Find where the given text appears and provide that cell's center as [X, Y] coordinate. 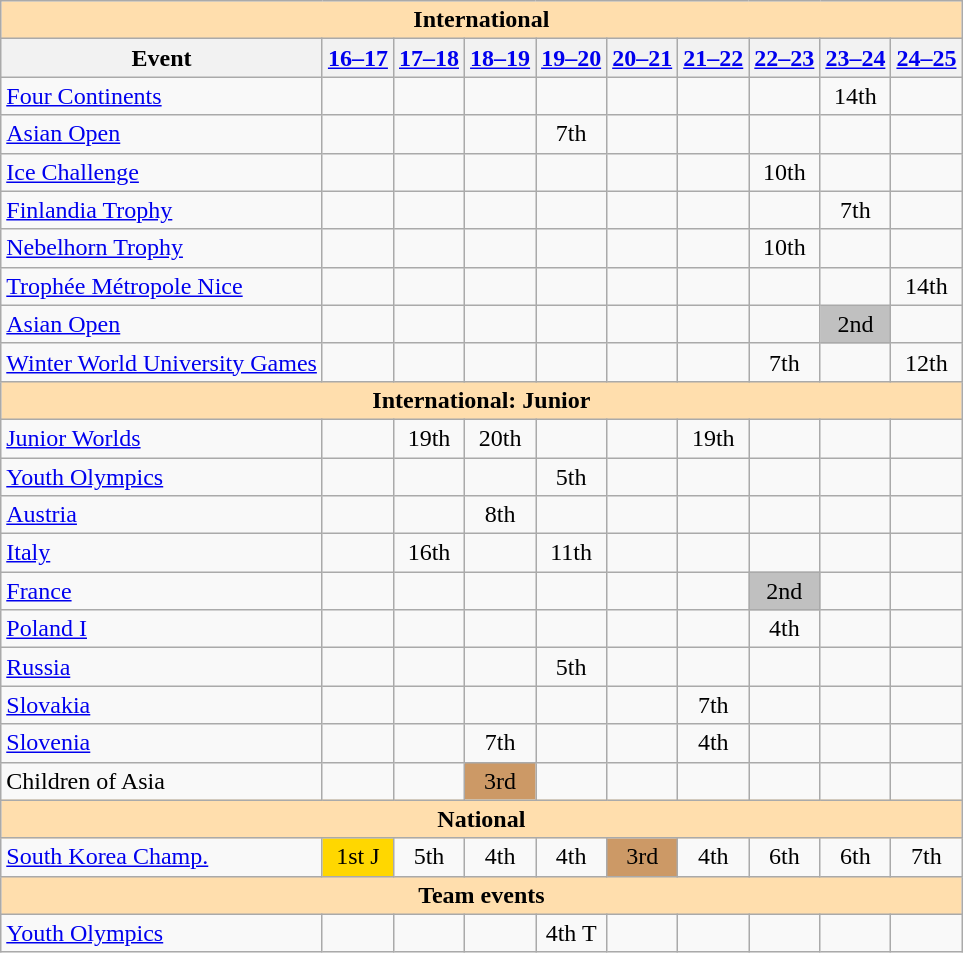
Event [162, 58]
South Korea Champ. [162, 857]
20–21 [642, 58]
Four Continents [162, 96]
France [162, 591]
19–20 [572, 58]
Poland I [162, 629]
Nebelhorn Trophy [162, 248]
16–17 [358, 58]
Team events [482, 895]
22–23 [784, 58]
16th [428, 553]
Children of Asia [162, 781]
12th [926, 362]
Finlandia Trophy [162, 210]
4th T [572, 933]
Slovenia [162, 743]
Slovakia [162, 705]
Ice Challenge [162, 172]
Italy [162, 553]
Junior Worlds [162, 438]
1st J [358, 857]
24–25 [926, 58]
Austria [162, 515]
Russia [162, 667]
20th [500, 438]
17–18 [428, 58]
8th [500, 515]
21–22 [714, 58]
23–24 [856, 58]
International [482, 20]
Trophée Métropole Nice [162, 286]
11th [572, 553]
National [482, 819]
18–19 [500, 58]
Winter World University Games [162, 362]
International: Junior [482, 400]
